Search for the cell housing the specified text and yield its [x, y] center coordinate. 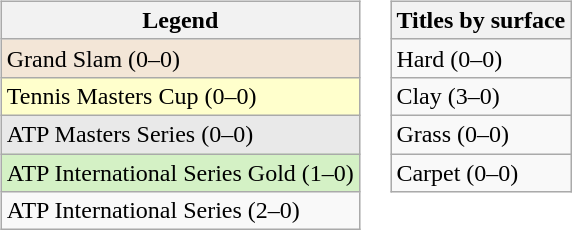
ATP Masters Series (0–0) [180, 134]
ATP International Series Gold (1–0) [180, 173]
Hard (0–0) [481, 58]
Clay (3–0) [481, 96]
Tennis Masters Cup (0–0) [180, 96]
Titles by surface [481, 20]
Grand Slam (0–0) [180, 58]
ATP International Series (2–0) [180, 211]
Carpet (0–0) [481, 173]
Grass (0–0) [481, 134]
Legend [180, 20]
